Extract the [x, y] coordinate from the center of the cell holding the provided text.  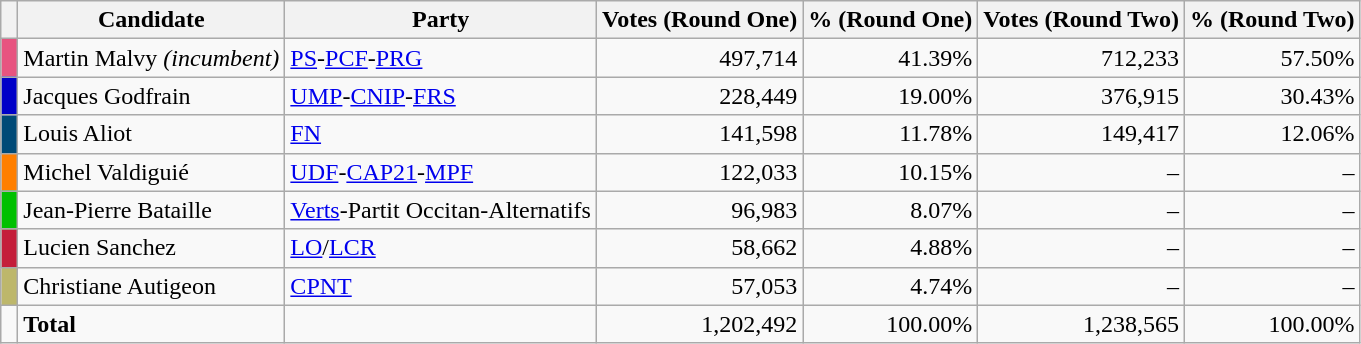
Verts-Partit Occitan-Alternatifs [441, 210]
228,449 [699, 96]
30.43% [1272, 96]
Martin Malvy (incumbent) [152, 58]
1,202,492 [699, 324]
10.15% [890, 172]
Louis Aliot [152, 134]
122,033 [699, 172]
PS-PCF-PRG [441, 58]
Candidate [152, 20]
4.88% [890, 248]
712,233 [1082, 58]
Jean-Pierre Bataille [152, 210]
% (Round One) [890, 20]
58,662 [699, 248]
% (Round Two) [1272, 20]
497,714 [699, 58]
Christiane Autigeon [152, 286]
8.07% [890, 210]
Lucien Sanchez [152, 248]
11.78% [890, 134]
1,238,565 [1082, 324]
57.50% [1272, 58]
19.00% [890, 96]
149,417 [1082, 134]
Michel Valdiguié [152, 172]
UDF-CAP21-MPF [441, 172]
Votes (Round Two) [1082, 20]
4.74% [890, 286]
96,983 [699, 210]
LO/LCR [441, 248]
41.39% [890, 58]
Votes (Round One) [699, 20]
Total [152, 324]
FN [441, 134]
CPNT [441, 286]
376,915 [1082, 96]
Jacques Godfrain [152, 96]
UMP-CNIP-FRS [441, 96]
141,598 [699, 134]
12.06% [1272, 134]
Party [441, 20]
57,053 [699, 286]
